Return (X, Y) of the center of cell containing provided text 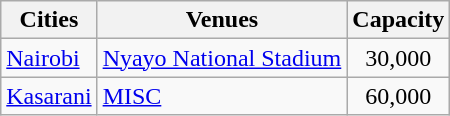
Capacity (398, 20)
Nyayo National Stadium (222, 58)
Cities (49, 20)
Nairobi (49, 58)
30,000 (398, 58)
60,000 (398, 96)
Venues (222, 20)
MISC (222, 96)
Kasarani (49, 96)
